From the cell containing the given text, extract its center point as (X, Y) coordinate. 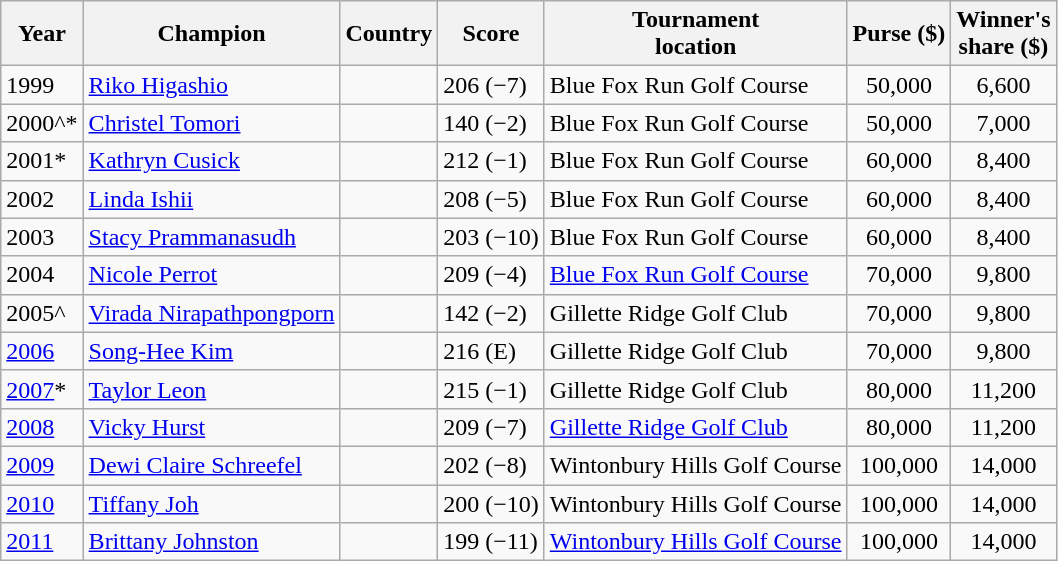
1999 (42, 85)
Winner'sshare ($) (1004, 34)
209 (−7) (492, 427)
Tiffany Joh (212, 503)
Stacy Prammanasudh (212, 237)
Score (492, 34)
6,600 (1004, 85)
Year (42, 34)
2011 (42, 542)
Vicky Hurst (212, 427)
Nicole Perrot (212, 275)
212 (−1) (492, 161)
209 (−4) (492, 275)
140 (−2) (492, 123)
216 (E) (492, 351)
199 (−11) (492, 542)
Brittany Johnston (212, 542)
Taylor Leon (212, 389)
2008 (42, 427)
2009 (42, 465)
206 (−7) (492, 85)
200 (−10) (492, 503)
Champion (212, 34)
142 (−2) (492, 313)
2004 (42, 275)
Purse ($) (899, 34)
7,000 (1004, 123)
203 (−10) (492, 237)
2002 (42, 199)
Tournamentlocation (696, 34)
2003 (42, 237)
202 (−8) (492, 465)
Country (389, 34)
2005^ (42, 313)
Linda Ishii (212, 199)
215 (−1) (492, 389)
Song-Hee Kim (212, 351)
Kathryn Cusick (212, 161)
Dewi Claire Schreefel (212, 465)
2010 (42, 503)
2006 (42, 351)
Virada Nirapathpongporn (212, 313)
Christel Tomori (212, 123)
2001* (42, 161)
Riko Higashio (212, 85)
2007* (42, 389)
208 (−5) (492, 199)
2000^* (42, 123)
